Output the (X, Y) coordinate of the center of the cell containing the given text.  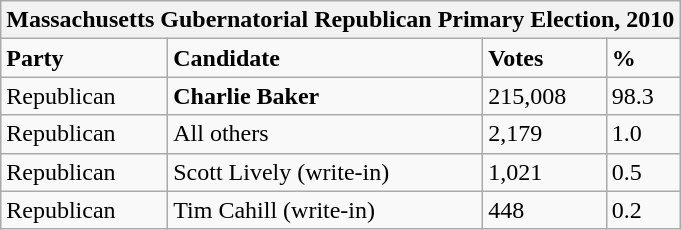
Candidate (326, 58)
Votes (545, 58)
1,021 (545, 172)
Party (84, 58)
Tim Cahill (write-in) (326, 210)
215,008 (545, 96)
2,179 (545, 134)
1.0 (643, 134)
Charlie Baker (326, 96)
0.2 (643, 210)
0.5 (643, 172)
448 (545, 210)
All others (326, 134)
Scott Lively (write-in) (326, 172)
Massachusetts Gubernatorial Republican Primary Election, 2010 (340, 20)
% (643, 58)
98.3 (643, 96)
